Locate the cell with the specified text and output its (x, y) center coordinate. 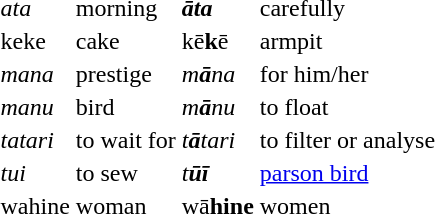
māna (218, 74)
tūī (218, 173)
tātari (218, 140)
bird (126, 107)
kēkē (218, 41)
prestige (126, 74)
mānu (218, 107)
to wait for (126, 140)
to sew (126, 173)
cake (126, 41)
